Provide the (x, y) coordinate of the cell's center where the given text is located.  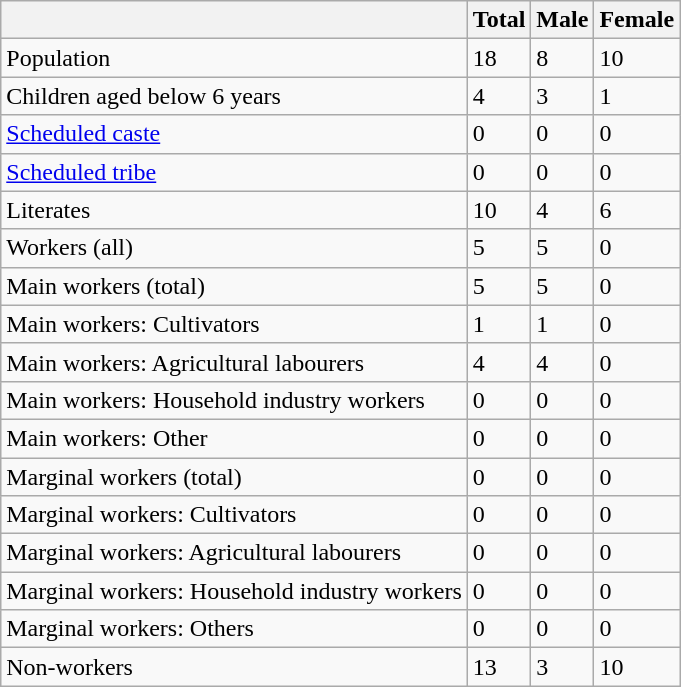
Literates (234, 210)
Marginal workers: Others (234, 629)
Main workers: Cultivators (234, 324)
6 (637, 210)
Marginal workers: Agricultural labourers (234, 553)
8 (562, 58)
Children aged below 6 years (234, 96)
Marginal workers (total) (234, 477)
Main workers: Agricultural labourers (234, 362)
Scheduled caste (234, 134)
Main workers: Household industry workers (234, 400)
18 (499, 58)
Population (234, 58)
Marginal workers: Cultivators (234, 515)
Scheduled tribe (234, 172)
Female (637, 20)
Workers (all) (234, 248)
Main workers: Other (234, 438)
13 (499, 667)
Total (499, 20)
Non-workers (234, 667)
Marginal workers: Household industry workers (234, 591)
Main workers (total) (234, 286)
Male (562, 20)
